Return [X, Y] of the center of cell containing provided text 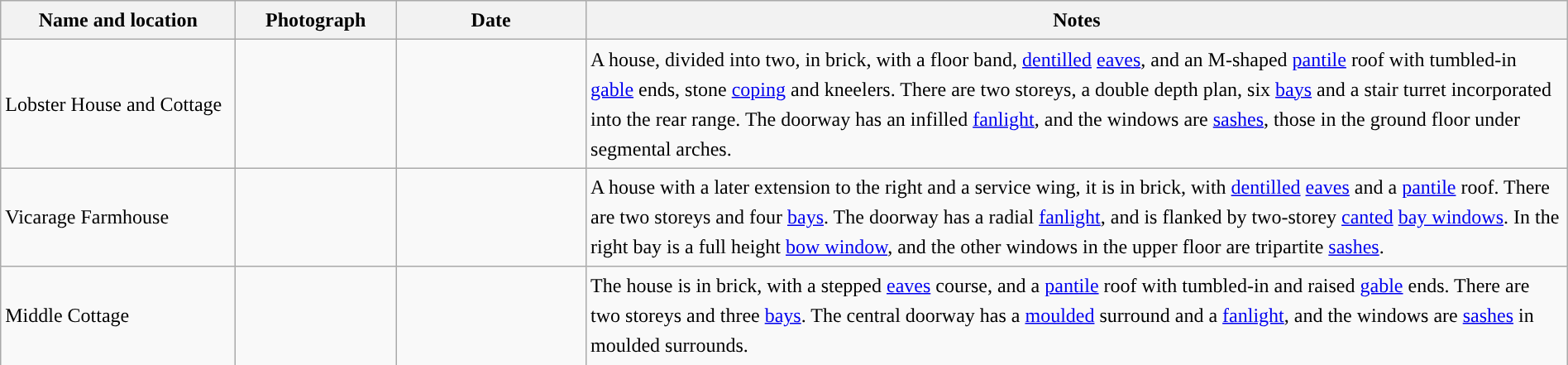
Notes [1077, 20]
Vicarage Farmhouse [118, 217]
Lobster House and Cottage [118, 104]
Date [491, 20]
Middle Cottage [118, 316]
Photograph [316, 20]
Name and location [118, 20]
